Find where the given text appears and provide that cell's center as [x, y] coordinate. 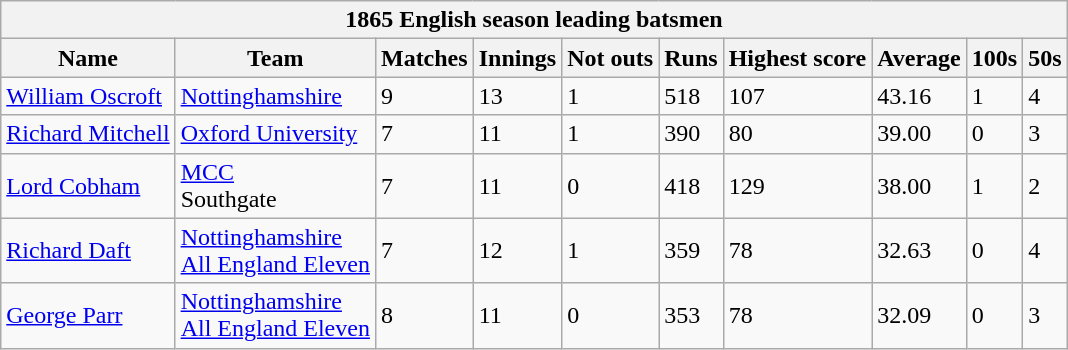
8 [424, 316]
Team [275, 58]
George Parr [88, 316]
32.63 [920, 250]
418 [691, 186]
13 [517, 96]
MCCSouthgate [275, 186]
50s [1045, 58]
Richard Daft [88, 250]
Richard Mitchell [88, 134]
353 [691, 316]
32.09 [920, 316]
Not outs [610, 58]
43.16 [920, 96]
Name [88, 58]
Oxford University [275, 134]
Nottinghamshire [275, 96]
12 [517, 250]
390 [691, 134]
2 [1045, 186]
100s [994, 58]
William Oscroft [88, 96]
1865 English season leading batsmen [534, 20]
80 [798, 134]
Average [920, 58]
Matches [424, 58]
9 [424, 96]
Lord Cobham [88, 186]
39.00 [920, 134]
Innings [517, 58]
Runs [691, 58]
38.00 [920, 186]
Highest score [798, 58]
107 [798, 96]
129 [798, 186]
359 [691, 250]
518 [691, 96]
